Pinpoint the cell where the given text exists, returning its [x, y] midpoint coordinate. 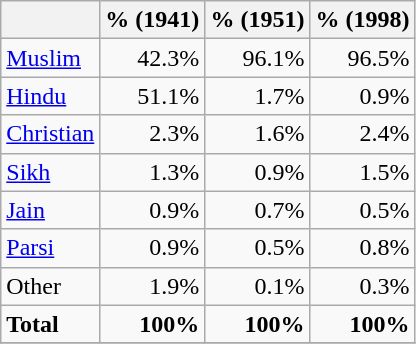
% (1998) [362, 20]
Sikh [50, 172]
0.8% [362, 248]
Total [50, 324]
96.5% [362, 58]
Christian [50, 134]
0.7% [258, 210]
1.3% [152, 172]
% (1951) [258, 20]
Other [50, 286]
51.1% [152, 96]
1.5% [362, 172]
Hindu [50, 96]
% (1941) [152, 20]
Jain [50, 210]
96.1% [258, 58]
0.1% [258, 286]
1.6% [258, 134]
Muslim [50, 58]
2.4% [362, 134]
0.3% [362, 286]
42.3% [152, 58]
2.3% [152, 134]
Parsi [50, 248]
1.9% [152, 286]
1.7% [258, 96]
